Search for the cell housing the specified text and yield its [X, Y] center coordinate. 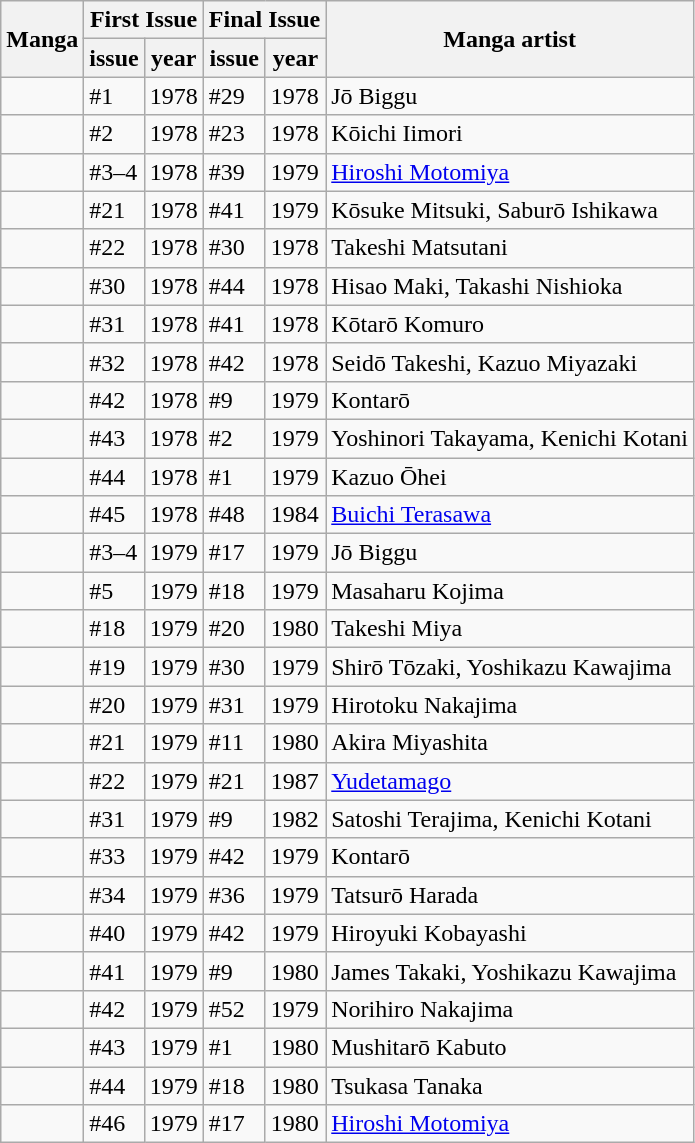
Kōsuke Mitsuki, Saburō Ishikawa [510, 210]
#19 [114, 667]
Kōichi Iimori [510, 134]
#52 [234, 1009]
Yoshinori Takayama, Kenichi Kotani [510, 438]
#34 [114, 895]
Kōtarō Komuro [510, 324]
1984 [296, 515]
#23 [234, 134]
#46 [114, 1124]
Takeshi Miya [510, 629]
Tsukasa Tanaka [510, 1085]
#45 [114, 515]
Satoshi Terajima, Kenichi Kotani [510, 819]
Tatsurō Harada [510, 895]
James Takaki, Yoshikazu Kawajima [510, 971]
#40 [114, 933]
Buichi Terasawa [510, 515]
#32 [114, 362]
#39 [234, 172]
#33 [114, 857]
#36 [234, 895]
Manga [42, 39]
First Issue [144, 20]
Mushitarō Kabuto [510, 1047]
1987 [296, 781]
Masaharu Kojima [510, 591]
Kazuo Ōhei [510, 477]
Final Issue [264, 20]
Takeshi Matsutani [510, 248]
Seidō Takeshi, Kazuo Miyazaki [510, 362]
#5 [114, 591]
Hirotoku Nakajima [510, 705]
Norihiro Nakajima [510, 1009]
Shirō Tōzaki, Yoshikazu Kawajima [510, 667]
#11 [234, 743]
#48 [234, 515]
Manga artist [510, 39]
Yudetamago [510, 781]
Hisao Maki, Takashi Nishioka [510, 286]
#29 [234, 96]
Hiroyuki Kobayashi [510, 933]
1982 [296, 819]
Akira Miyashita [510, 743]
